Determine the [X, Y] coordinate at the center of the cell enclosing the given text.  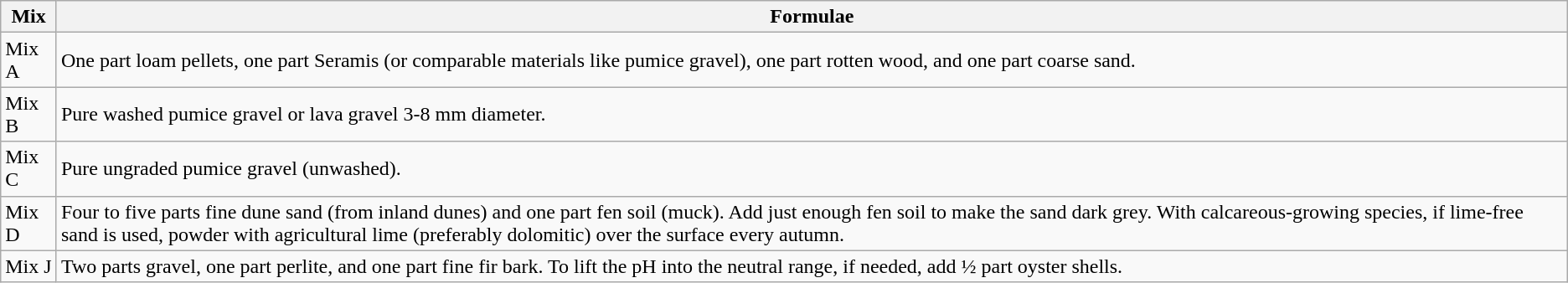
Two parts gravel, one part perlite, and one part fine fir bark. To lift the pH into the neutral range, if needed, add ½ part oyster shells. [812, 266]
Mix C [28, 169]
Pure ungraded pumice gravel (unwashed). [812, 169]
One part loam pellets, one part Seramis (or comparable materials like pumice gravel), one part rotten wood, and one part coarse sand. [812, 60]
Formulae [812, 17]
Pure washed pumice gravel or lava gravel 3-8 mm diameter. [812, 114]
Mix [28, 17]
Mix B [28, 114]
Mix D [28, 223]
Mix A [28, 60]
Mix J [28, 266]
